Detect which cell encompasses the target text, then output its [x, y] center coordinate. 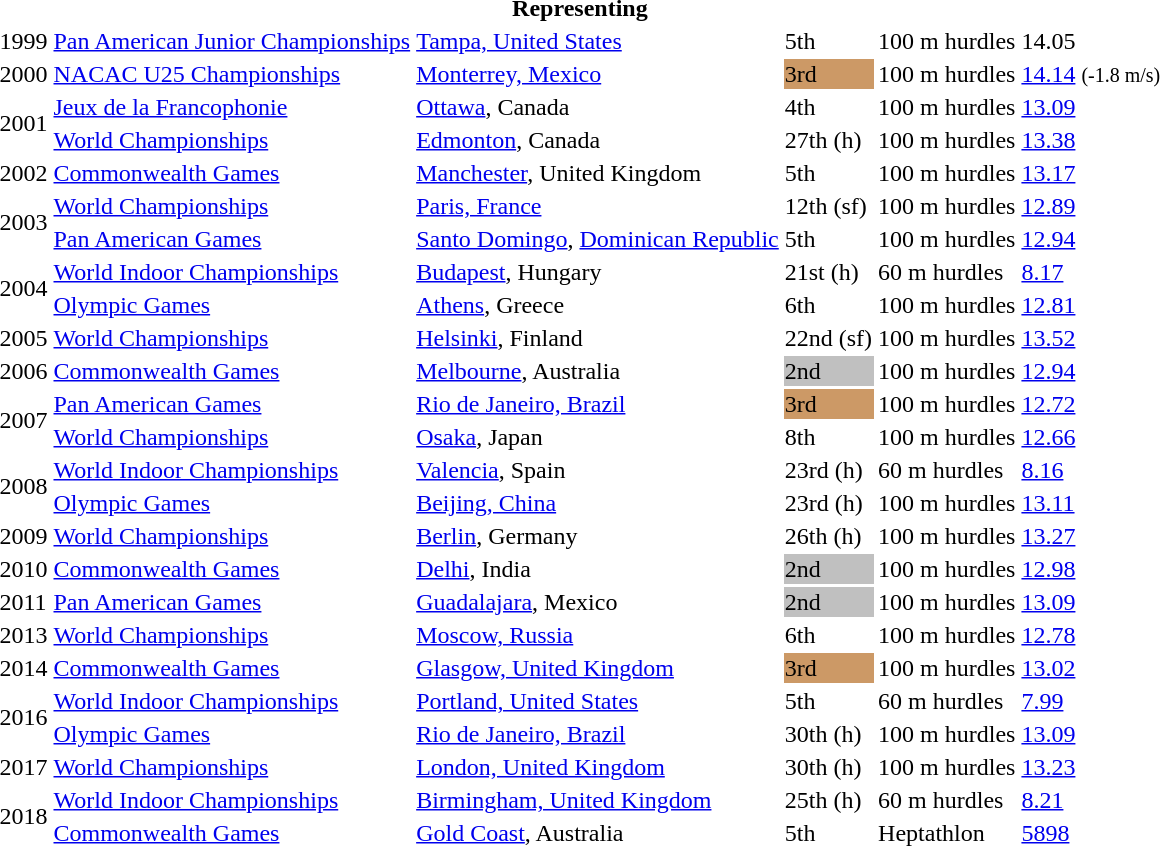
26th (h) [828, 536]
Manchester, United Kingdom [598, 173]
4th [828, 107]
Valencia, Spain [598, 470]
Ottawa, Canada [598, 107]
NACAC U25 Championships [232, 74]
Moscow, Russia [598, 635]
27th (h) [828, 140]
25th (h) [828, 800]
Tampa, United States [598, 41]
Birmingham, United Kingdom [598, 800]
Osaka, Japan [598, 437]
8th [828, 437]
Athens, Greece [598, 305]
Paris, France [598, 206]
Portland, United States [598, 701]
Monterrey, Mexico [598, 74]
12th (sf) [828, 206]
Melbourne, Australia [598, 371]
London, United Kingdom [598, 767]
Delhi, India [598, 569]
22nd (sf) [828, 338]
Edmonton, Canada [598, 140]
Guadalajara, Mexico [598, 602]
Helsinki, Finland [598, 338]
Berlin, Germany [598, 536]
Jeux de la Francophonie [232, 107]
Pan American Junior Championships [232, 41]
Beijing, China [598, 503]
Santo Domingo, Dominican Republic [598, 239]
21st (h) [828, 272]
Budapest, Hungary [598, 272]
Glasgow, United Kingdom [598, 668]
